Pinpoint the cell where the given text exists, returning its (X, Y) midpoint coordinate. 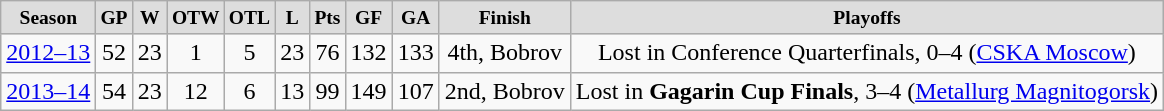
133 (416, 53)
Finish (504, 18)
L (292, 18)
149 (368, 91)
2013–14 (48, 91)
12 (196, 91)
6 (249, 91)
99 (328, 91)
W (150, 18)
2nd, Bobrov (504, 91)
76 (328, 53)
Lost in Gagarin Cup Finals, 3–4 (Metallurg Magnitogorsk) (866, 91)
107 (416, 91)
2012–13 (48, 53)
132 (368, 53)
1 (196, 53)
Playoffs (866, 18)
GF (368, 18)
GA (416, 18)
5 (249, 53)
GP (114, 18)
4th, Bobrov (504, 53)
52 (114, 53)
OTW (196, 18)
Lost in Conference Quarterfinals, 0–4 (CSKA Moscow) (866, 53)
54 (114, 91)
Pts (328, 18)
13 (292, 91)
Season (48, 18)
OTL (249, 18)
